Extract the (X, Y) coordinate from the center of the cell holding the provided text.  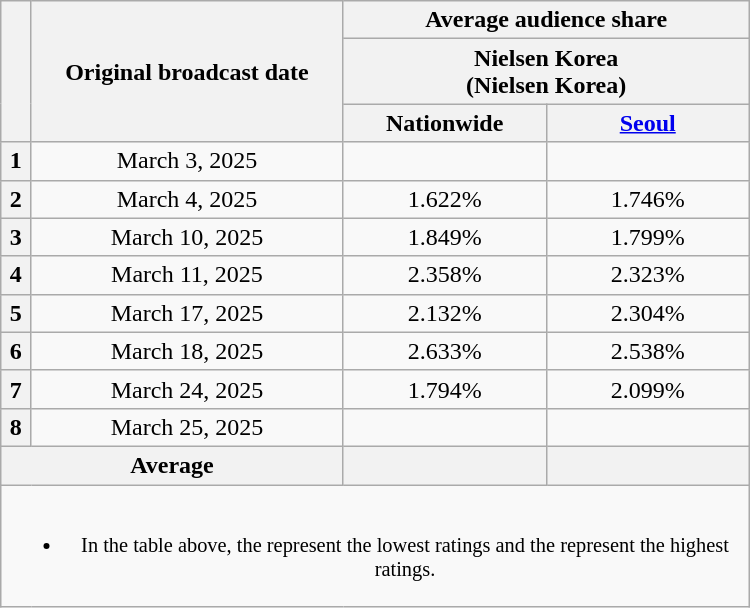
Nationwide (444, 123)
In the table above, the represent the lowest ratings and the represent the highest ratings. (375, 545)
March 10, 2025 (187, 237)
Average (172, 465)
1 (16, 161)
1.799% (648, 237)
March 4, 2025 (187, 199)
1.849% (444, 237)
2.633% (444, 351)
8 (16, 427)
March 18, 2025 (187, 351)
2.323% (648, 275)
2.099% (648, 389)
Original broadcast date (187, 72)
Nielsen Korea(Nielsen Korea) (546, 72)
2.132% (444, 313)
2.304% (648, 313)
March 25, 2025 (187, 427)
March 17, 2025 (187, 313)
2.538% (648, 351)
2.358% (444, 275)
6 (16, 351)
1.622% (444, 199)
3 (16, 237)
Seoul (648, 123)
1.794% (444, 389)
Average audience share (546, 20)
March 3, 2025 (187, 161)
5 (16, 313)
March 24, 2025 (187, 389)
2 (16, 199)
4 (16, 275)
March 11, 2025 (187, 275)
7 (16, 389)
1.746% (648, 199)
